Output the [x, y] coordinate of the center of the cell containing the given text.  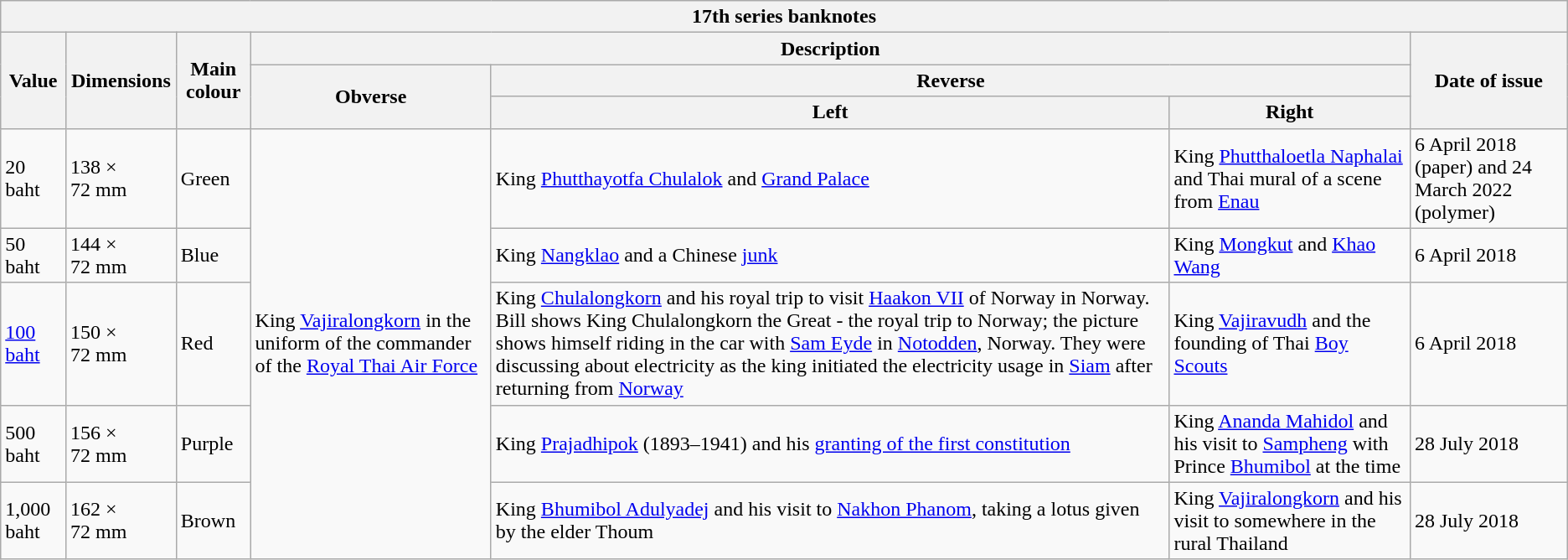
Dimensions [121, 80]
Purple [213, 443]
150 × 72 mm [121, 344]
Right [1290, 112]
Date of issue [1488, 80]
King Vajiravudh and the founding of Thai Boy Scouts [1290, 344]
King Phutthayotfa Chulalok and Grand Palace [830, 178]
Green [213, 178]
Obverse [370, 96]
162 × 72 mm [121, 521]
500 baht [34, 443]
King Ananda Mahidol and his visit to Sampheng with Prince Bhumibol at the time [1290, 443]
Left [830, 112]
20 baht [34, 178]
156 × 72 mm [121, 443]
King Vajiralongkorn in the uniform of the commander of the Royal Thai Air Force [370, 344]
King Vajiralongkorn and his visit to somewhere in the rural Thailand [1290, 521]
King Nangklao and a Chinese junk [830, 255]
6 April 2018 (paper) and 24 March 2022 (polymer) [1488, 178]
100 baht [34, 344]
Description [830, 49]
King Prajadhipok (1893–1941) and his granting of the first constitution [830, 443]
Blue [213, 255]
Main colour [213, 80]
Brown [213, 521]
King Mongkut and Khao Wang [1290, 255]
Reverse [950, 80]
King Phutthaloetla Naphalai and Thai mural of a scene from Enau [1290, 178]
King Bhumibol Adulyadej and his visit to Nakhon Phanom, taking a lotus given by the elder Thoum [830, 521]
1,000 baht [34, 521]
17th series banknotes [784, 17]
138 × 72 mm [121, 178]
144 × 72 mm [121, 255]
Value [34, 80]
50 baht [34, 255]
Red [213, 344]
